Capture the cell that displays the provided text and extract its [x, y] central coordinate. 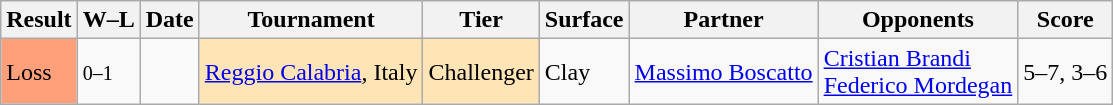
Massimo Boscatto [724, 72]
Reggio Calabria, Italy [311, 72]
Tournament [311, 20]
Result [39, 20]
Date [170, 20]
Cristian Brandi Federico Mordegan [918, 72]
Opponents [918, 20]
Tier [481, 20]
0–1 [108, 72]
Score [1066, 20]
W–L [108, 20]
Surface [584, 20]
Partner [724, 20]
Loss [39, 72]
Clay [584, 72]
5–7, 3–6 [1066, 72]
Challenger [481, 72]
